Output the [X, Y] coordinate of the center of the cell containing the given text.  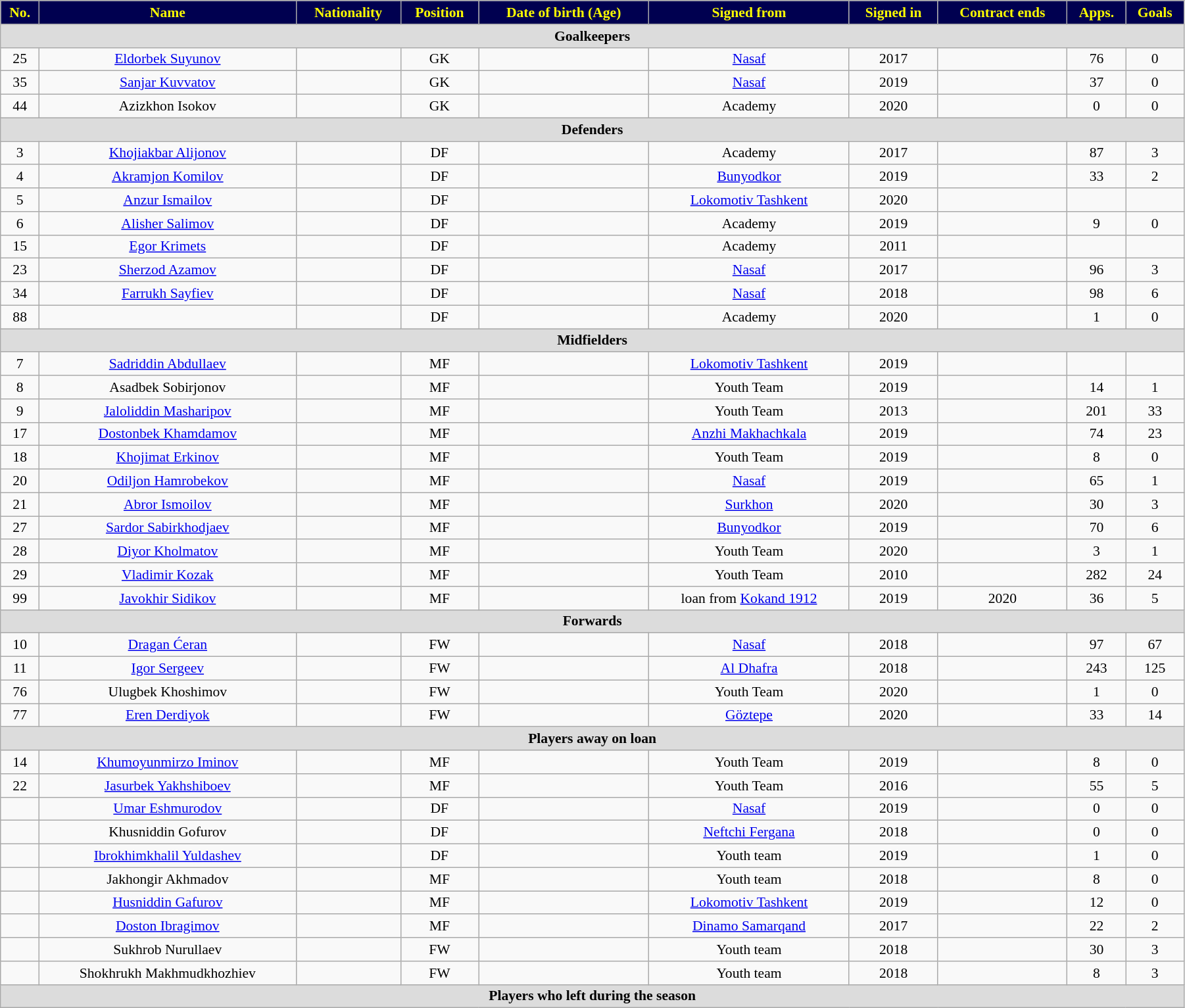
Ulugbek Khoshimov [168, 692]
282 [1097, 575]
Forwards [592, 621]
67 [1155, 645]
Göztepe [750, 715]
44 [20, 107]
Name [168, 12]
125 [1155, 669]
Players who left during the season [592, 996]
Goals [1155, 12]
88 [20, 317]
Neftchi Fergana [750, 832]
74 [1097, 434]
55 [1097, 786]
28 [20, 552]
Doston Ibragimov [168, 926]
37 [1097, 83]
Ibrokhimkhalil Yuldashev [168, 856]
Apps. [1097, 12]
87 [1097, 153]
Vladimir Kozak [168, 575]
Jasurbek Yakhshiboev [168, 786]
Farrukh Sayfiev [168, 294]
2010 [893, 575]
17 [20, 434]
Husniddin Gafurov [168, 903]
Igor Sergeev [168, 669]
7 [20, 364]
15 [20, 247]
Azizkhon Isokov [168, 107]
Egor Krimets [168, 247]
2013 [893, 411]
Position [439, 12]
12 [1097, 903]
Jaloliddin Masharipov [168, 411]
Sardor Sabirkhodjaev [168, 528]
Sadriddin Abdullaev [168, 364]
Khumoyunmirzo Iminov [168, 762]
18 [20, 458]
20 [20, 481]
Diyor Kholmatov [168, 552]
Nationality [349, 12]
36 [1097, 598]
Dinamo Samarqand [750, 926]
4 [20, 177]
Surkhon [750, 504]
Anzur Ismailov [168, 200]
Odiljon Hamrobekov [168, 481]
99 [20, 598]
Khojiakbar Alijonov [168, 153]
Dostonbek Khamdamov [168, 434]
Javokhir Sidikov [168, 598]
201 [1097, 411]
Sanjar Kuvvatov [168, 83]
10 [20, 645]
97 [1097, 645]
11 [20, 669]
25 [20, 59]
35 [20, 83]
Abror Ismoilov [168, 504]
2016 [893, 786]
77 [20, 715]
Jakhongir Akhmadov [168, 879]
29 [20, 575]
Contract ends [1002, 12]
24 [1155, 575]
Umar Eshmurodov [168, 809]
2011 [893, 247]
No. [20, 12]
Signed in [893, 12]
Asadbek Sobirjonov [168, 387]
Eren Derdiyok [168, 715]
Players away on loan [592, 739]
Khusniddin Gofurov [168, 832]
Akramjon Komilov [168, 177]
Sherzod Azamov [168, 270]
Sukhrob Nurullaev [168, 949]
21 [20, 504]
65 [1097, 481]
Defenders [592, 130]
Shokhrukh Makhmudkhozhiev [168, 973]
Midfielders [592, 341]
loan from Kokand 1912 [750, 598]
Goalkeepers [592, 36]
27 [20, 528]
Anzhi Makhachkala [750, 434]
Eldorbek Suyunov [168, 59]
243 [1097, 669]
Dragan Ćeran [168, 645]
Signed from [750, 12]
70 [1097, 528]
34 [20, 294]
Alisher Salimov [168, 224]
96 [1097, 270]
Date of birth (Age) [564, 12]
98 [1097, 294]
Khojimat Erkinov [168, 458]
Al Dhafra [750, 669]
